For the text-containing cell, return its midpoint in [x, y] coordinate format. 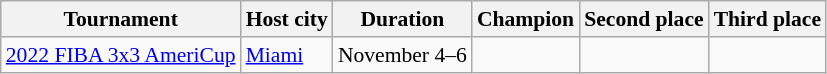
Third place [768, 19]
Tournament [121, 19]
Duration [402, 19]
Champion [526, 19]
November 4–6 [402, 55]
Host city [287, 19]
2022 FIBA 3x3 AmeriCup [121, 55]
Miami [287, 55]
Second place [644, 19]
